Identify which cell holds the provided text, then report its [x, y] central coordinate. 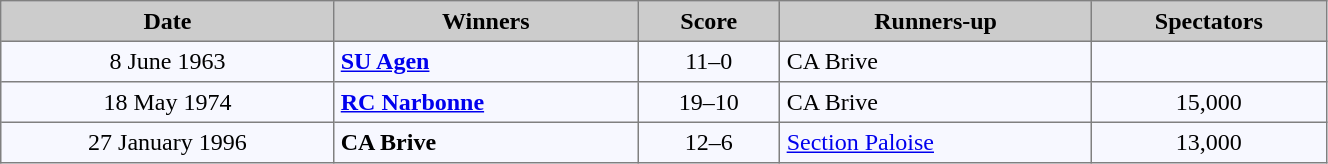
11–0 [709, 61]
12–6 [709, 142]
Runners-up [936, 21]
Date [168, 21]
Winners [486, 21]
Spectators [1208, 21]
Score [709, 21]
SU Agen [486, 61]
13,000 [1208, 142]
8 June 1963 [168, 61]
19–10 [709, 102]
15,000 [1208, 102]
RC Narbonne [486, 102]
27 January 1996 [168, 142]
Section Paloise [936, 142]
18 May 1974 [168, 102]
